Search for the cell housing the specified text and yield its (X, Y) center coordinate. 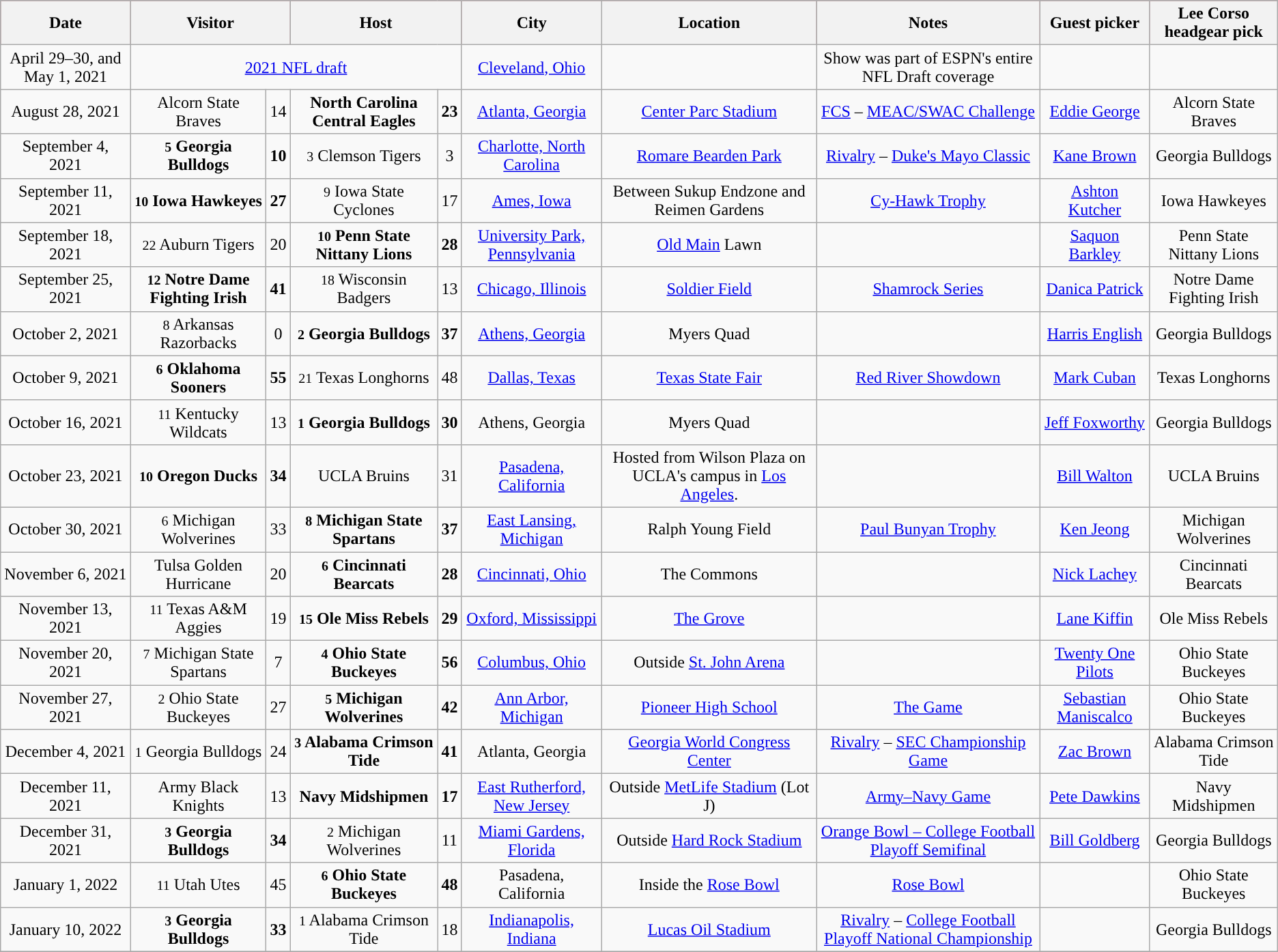
Twenty One Pilots (1095, 663)
23 (449, 112)
Ole Miss Rebels (1214, 618)
2 Ohio State Buckeyes (198, 707)
Orange Bowl – College Football Playoff Semifinal (928, 841)
Chicago, Illinois (531, 289)
December 11, 2021 (66, 796)
FCS – MEAC/SWAC Challenge (928, 112)
Outside St. John Arena (709, 663)
Army Black Knights (198, 796)
Georgia World Congress Center (709, 752)
Nick Lachey (1095, 573)
6 Ohio State Buckeyes (364, 884)
December 4, 2021 (66, 752)
Michigan Wolverines (1214, 530)
Mark Cuban (1095, 378)
11 Kentucky Wildcats (198, 422)
18 (449, 929)
Rivalry – Duke's Mayo Classic (928, 156)
Old Main Lawn (709, 244)
3 Clemson Tigers (364, 156)
Columbus, Ohio (531, 663)
Kane Brown (1095, 156)
Rivalry – SEC Championship Game (928, 752)
9 Iowa State Cyclones (364, 201)
Notre Dame Fighting Irish (1214, 289)
Ken Jeong (1095, 530)
The Game (928, 707)
November 20, 2021 (66, 663)
Rose Bowl (928, 884)
Jeff Foxworthy (1095, 422)
12 Notre Dame Fighting Irish (198, 289)
Lucas Oil Stadium (709, 929)
Red River Showdown (928, 378)
Ann Arbor, Michigan (531, 707)
April 29–30, and May 1, 2021 (66, 67)
Guest picker (1095, 23)
19 (279, 618)
Ames, Iowa (531, 201)
Indianapolis, Indiana (531, 929)
7 (279, 663)
Miami Gardens, Florida (531, 841)
6 Oklahoma Sooners (198, 378)
8 Michigan State Spartans (364, 530)
Ralph Young Field (709, 530)
30 (449, 422)
3 Alabama Crimson Tide (364, 752)
Texas State Fair (709, 378)
November 13, 2021 (66, 618)
Cleveland, Ohio (531, 67)
3 (449, 156)
North Carolina Central Eagles (364, 112)
11 Utah Utes (198, 884)
0 (279, 333)
Inside the Rose Bowl (709, 884)
21 Texas Longhorns (364, 378)
45 (279, 884)
42 (449, 707)
September 18, 2021 (66, 244)
Host (375, 23)
Hosted from Wilson Plaza on UCLA's campus in Los Angeles. (709, 476)
January 1, 2022 (66, 884)
Bill Walton (1095, 476)
Saquon Barkley (1095, 244)
Shamrock Series (928, 289)
Cincinnati, Ohio (531, 573)
22 Auburn Tigers (198, 244)
Oxford, Mississippi (531, 618)
5 Georgia Bulldogs (198, 156)
Location (709, 23)
Army–Navy Game (928, 796)
December 31, 2021 (66, 841)
14 (279, 112)
Penn State Nittany Lions (1214, 244)
Pete Dawkins (1095, 796)
Between Sukup Endzone and Reimen Gardens (709, 201)
October 16, 2021 (66, 422)
10 Iowa Hawkeyes (198, 201)
University Park, Pennsylvania (531, 244)
10 (279, 156)
7 Michigan State Spartans (198, 663)
East Lansing, Michigan (531, 530)
Notes (928, 23)
Soldier Field (709, 289)
8 Arkansas Razorbacks (198, 333)
Eddie George (1095, 112)
Date (66, 23)
31 (449, 476)
City (531, 23)
11 Texas A&M Aggies (198, 618)
Center Parc Stadium (709, 112)
Sebastian Maniscalco (1095, 707)
24 (279, 752)
5 Michigan Wolverines (364, 707)
Rivalry – College Football Playoff National Championship (928, 929)
4 Ohio State Buckeyes (364, 663)
September 11, 2021 (66, 201)
Show was part of ESPN's entire NFL Draft coverage (928, 67)
October 23, 2021 (66, 476)
Lane Kiffin (1095, 618)
1 Alabama Crimson Tide (364, 929)
Romare Bearden Park (709, 156)
56 (449, 663)
6 Michigan Wolverines (198, 530)
Ashton Kutcher (1095, 201)
Harris English (1095, 333)
Tulsa Golden Hurricane (198, 573)
29 (449, 618)
Outside Hard Rock Stadium (709, 841)
Texas Longhorns (1214, 378)
September 4, 2021 (66, 156)
October 9, 2021 (66, 378)
2 Michigan Wolverines (364, 841)
September 25, 2021 (66, 289)
Cy-Hawk Trophy (928, 201)
January 10, 2022 (66, 929)
Iowa Hawkeyes (1214, 201)
The Grove (709, 618)
November 27, 2021 (66, 707)
Alabama Crimson Tide (1214, 752)
Lee Corso headgear pick (1214, 23)
55 (279, 378)
6 Cincinnati Bearcats (364, 573)
The Commons (709, 573)
Cincinnati Bearcats (1214, 573)
October 2, 2021 (66, 333)
10 Penn State Nittany Lions (364, 244)
10 Oregon Ducks (198, 476)
Zac Brown (1095, 752)
15 Ole Miss Rebels (364, 618)
Dallas, Texas (531, 378)
August 28, 2021 (66, 112)
Danica Patrick (1095, 289)
Paul Bunyan Trophy (928, 530)
Outside MetLife Stadium (Lot J) (709, 796)
2 Georgia Bulldogs (364, 333)
2021 NFL draft (296, 67)
18 Wisconsin Badgers (364, 289)
East Rutherford, New Jersey (531, 796)
Visitor (210, 23)
Bill Goldberg (1095, 841)
Charlotte, North Carolina (531, 156)
November 6, 2021 (66, 573)
11 (449, 841)
October 30, 2021 (66, 530)
Pioneer High School (709, 707)
